Detect which cell encompasses the target text, then output its [x, y] center coordinate. 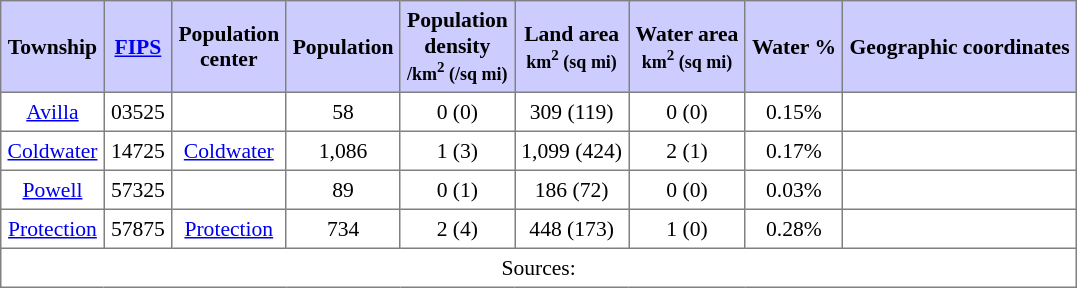
0 (1) [457, 190]
Geographic coordinates [960, 47]
Populationdensity/km2 (/sq mi) [457, 47]
FIPS [138, 47]
0.03% [794, 190]
0.15% [794, 112]
1 (0) [687, 228]
448 (173) [571, 228]
2 (1) [687, 150]
Township [52, 47]
03525 [138, 112]
Water % [794, 47]
Sources: [539, 268]
1 (3) [457, 150]
57875 [138, 228]
0.28% [794, 228]
58 [343, 112]
14725 [138, 150]
309 (119) [571, 112]
Avilla [52, 112]
2 (4) [457, 228]
186 (72) [571, 190]
Populationcenter [229, 47]
1,099 (424) [571, 150]
Population [343, 47]
89 [343, 190]
734 [343, 228]
Land areakm2 (sq mi) [571, 47]
1,086 [343, 150]
57325 [138, 190]
Powell [52, 190]
0.17% [794, 150]
Water areakm2 (sq mi) [687, 47]
